Output the [x, y] coordinate of the center of the cell containing the given text.  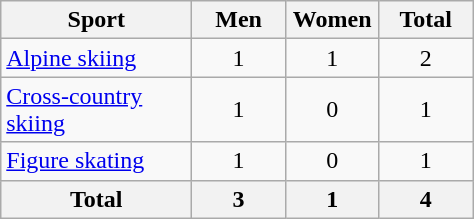
Women [332, 20]
Cross-country skiing [96, 110]
Figure skating [96, 161]
Sport [96, 20]
3 [239, 199]
Men [239, 20]
2 [426, 58]
Alpine skiing [96, 58]
4 [426, 199]
